Detect which cell encompasses the target text, then output its (X, Y) center coordinate. 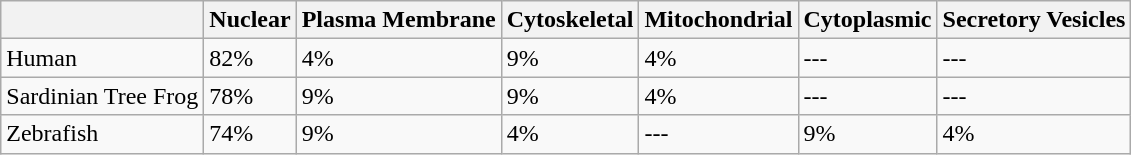
Zebrafish (102, 134)
Nuclear (250, 20)
82% (250, 58)
Cytoplasmic (868, 20)
Plasma Membrane (398, 20)
74% (250, 134)
Human (102, 58)
Sardinian Tree Frog (102, 96)
78% (250, 96)
Cytoskeletal (570, 20)
Mitochondrial (718, 20)
Secretory Vesicles (1034, 20)
